Capture the cell that displays the provided text and extract its [x, y] central coordinate. 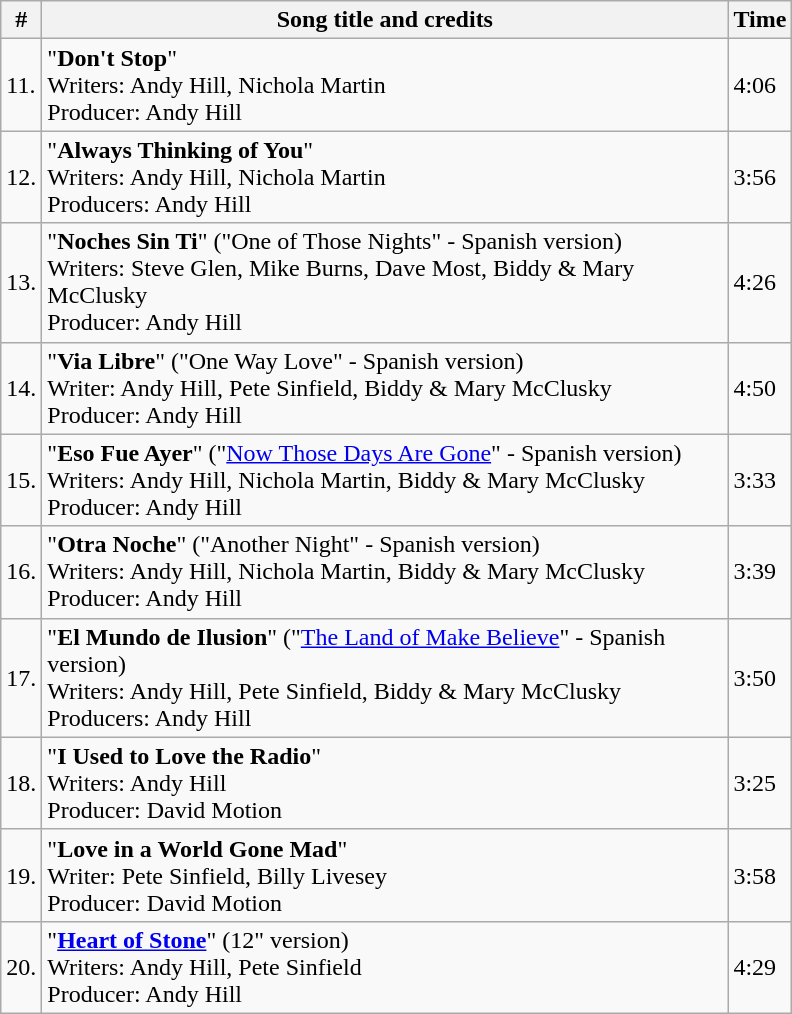
17. [22, 678]
"Don't Stop" Writers: Andy Hill, Nichola MartinProducer: Andy Hill [385, 85]
20. [22, 967]
12. [22, 177]
"Via Libre" ("One Way Love" - Spanish version)Writer: Andy Hill, Pete Sinfield, Biddy & Mary McCluskyProducer: Andy Hill [385, 388]
3:58 [760, 875]
19. [22, 875]
"El Mundo de Ilusion" ("The Land of Make Believe" - Spanish version)Writers: Andy Hill, Pete Sinfield, Biddy & Mary McClusky Producers: Andy Hill [385, 678]
3:56 [760, 177]
18. [22, 783]
4:06 [760, 85]
"I Used to Love the Radio" Writers: Andy HillProducer: David Motion [385, 783]
14. [22, 388]
3:50 [760, 678]
"Noches Sin Ti" ("One of Those Nights" - Spanish version) Writers: Steve Glen, Mike Burns, Dave Most, Biddy & Mary McCluskyProducer: Andy Hill [385, 282]
"Always Thinking of You" Writers: Andy Hill, Nichola Martin Producers: Andy Hill [385, 177]
4:29 [760, 967]
# [22, 20]
"Eso Fue Ayer" ("Now Those Days Are Gone" - Spanish version) Writers: Andy Hill, Nichola Martin, Biddy & Mary McCluskyProducer: Andy Hill [385, 480]
"Love in a World Gone Mad" Writer: Pete Sinfield, Billy LiveseyProducer: David Motion [385, 875]
3:33 [760, 480]
4:26 [760, 282]
15. [22, 480]
3:39 [760, 572]
"Otra Noche" ("Another Night" - Spanish version)Writers: Andy Hill, Nichola Martin, Biddy & Mary McCluskyProducer: Andy Hill [385, 572]
"Heart of Stone" (12" version) Writers: Andy Hill, Pete SinfieldProducer: Andy Hill [385, 967]
13. [22, 282]
11. [22, 85]
4:50 [760, 388]
3:25 [760, 783]
16. [22, 572]
Song title and credits [385, 20]
Time [760, 20]
